Pinpoint the cell where the given text exists, returning its [x, y] midpoint coordinate. 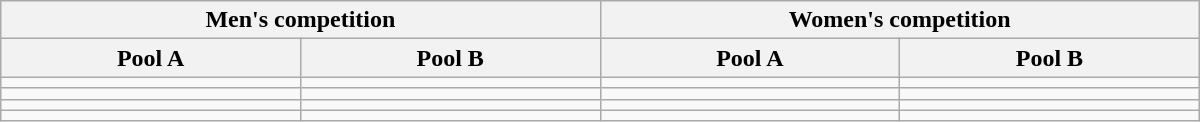
Men's competition [300, 20]
Women's competition [900, 20]
